Provide the [X, Y] coordinate of the cell's center where the given text is located.  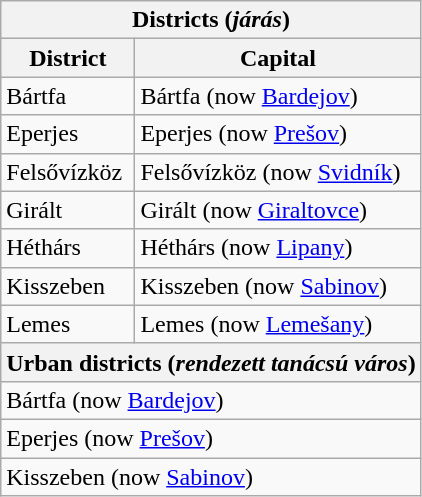
Capital [278, 58]
Districts (járás) [211, 20]
Héthárs [68, 248]
Girált (now Giraltovce) [278, 210]
Felsővízköz (now Svidník) [278, 172]
Girált [68, 210]
Urban districts (rendezett tanácsú város) [211, 362]
Bártfa [68, 96]
Kisszeben [68, 286]
Lemes [68, 324]
District [68, 58]
Felsővízköz [68, 172]
Héthárs (now Lipany) [278, 248]
Lemes (now Lemešany) [278, 324]
Eperjes [68, 134]
